Pinpoint the cell where the given text exists, returning its (X, Y) midpoint coordinate. 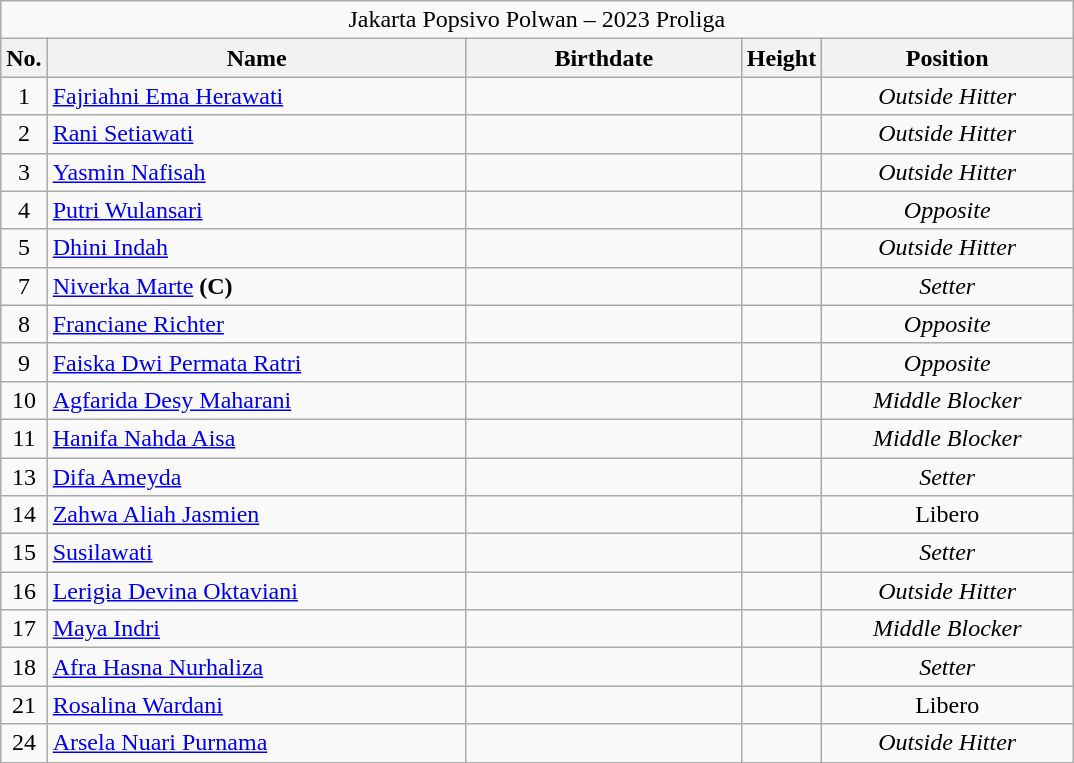
2 (24, 134)
Position (948, 58)
Jakarta Popsivo Polwan – 2023 Proliga (537, 20)
Putri Wulansari (256, 210)
21 (24, 705)
3 (24, 172)
Agfarida Desy Maharani (256, 400)
18 (24, 667)
13 (24, 477)
No. (24, 58)
Difa Ameyda (256, 477)
Zahwa Aliah Jasmien (256, 515)
Lerigia Devina Oktaviani (256, 591)
4 (24, 210)
15 (24, 553)
Rani Setiawati (256, 134)
Rosalina Wardani (256, 705)
Faiska Dwi Permata Ratri (256, 362)
1 (24, 96)
Franciane Richter (256, 324)
Maya Indri (256, 629)
Arsela Nuari Purnama (256, 743)
7 (24, 286)
Dhini Indah (256, 248)
24 (24, 743)
Niverka Marte (C) (256, 286)
5 (24, 248)
Fajriahni Ema Herawati (256, 96)
16 (24, 591)
11 (24, 438)
9 (24, 362)
17 (24, 629)
14 (24, 515)
Susilawati (256, 553)
8 (24, 324)
Birthdate (604, 58)
Name (256, 58)
Afra Hasna Nurhaliza (256, 667)
Hanifa Nahda Aisa (256, 438)
10 (24, 400)
Height (781, 58)
Yasmin Nafisah (256, 172)
